Capture the cell that displays the provided text and extract its [X, Y] central coordinate. 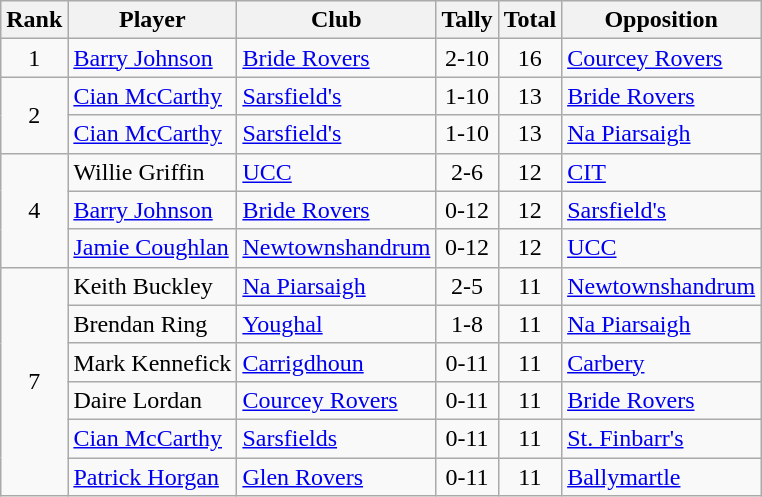
2-10 [467, 58]
Jamie Coughlan [152, 248]
Keith Buckley [152, 286]
1-8 [467, 324]
Opposition [662, 20]
Carrigdhoun [336, 362]
Youghal [336, 324]
Daire Lordan [152, 400]
Willie Griffin [152, 172]
Rank [34, 20]
Total [530, 20]
4 [34, 210]
Tally [467, 20]
16 [530, 58]
Glen Rovers [336, 477]
Mark Kennefick [152, 362]
Ballymartle [662, 477]
1 [34, 58]
Brendan Ring [152, 324]
Player [152, 20]
Patrick Horgan [152, 477]
Sarsfields [336, 438]
2-5 [467, 286]
St. Finbarr's [662, 438]
Carbery [662, 362]
CIT [662, 172]
7 [34, 381]
2 [34, 115]
Club [336, 20]
2-6 [467, 172]
